Scan for the cell matching the given text and deliver its (x, y) coordinate at center. 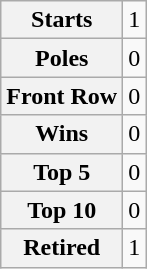
Retired (62, 248)
Poles (62, 58)
Starts (62, 20)
Front Row (62, 96)
Top 5 (62, 172)
Top 10 (62, 210)
Wins (62, 134)
